Provide the [X, Y] coordinate of the cell's center where the given text is located.  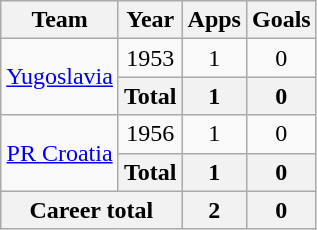
Apps [214, 20]
Team [60, 20]
Year [150, 20]
Yugoslavia [60, 77]
1956 [150, 134]
1953 [150, 58]
Career total [92, 210]
2 [214, 210]
Goals [281, 20]
PR Croatia [60, 153]
